Return the (X, Y) coordinate for the center point of the cell that contains the specified text.  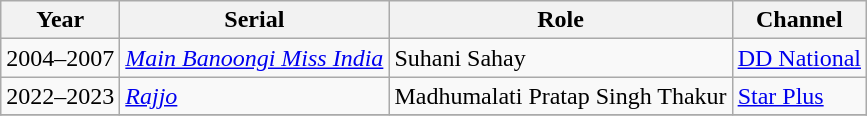
2022–2023 (60, 96)
Main Banoongi Miss India (254, 58)
Role (560, 20)
Suhani Sahay (560, 58)
2004–2007 (60, 58)
Year (60, 20)
Serial (254, 20)
Channel (799, 20)
DD National (799, 58)
Rajjo (254, 96)
Star Plus (799, 96)
Madhumalati Pratap Singh Thakur (560, 96)
